Identify which cell holds the provided text, then report its [X, Y] central coordinate. 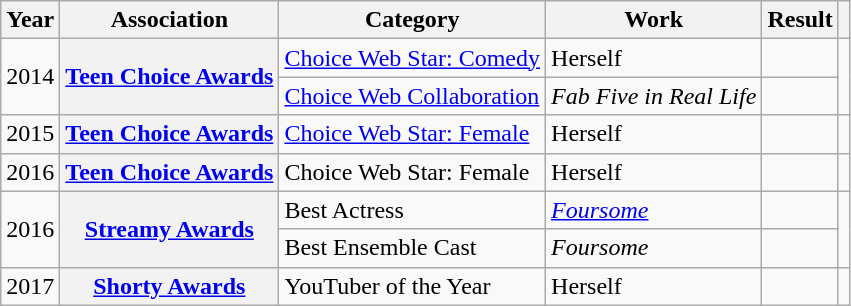
Shorty Awards [170, 286]
Result [800, 20]
Choice Web Star: Comedy [412, 58]
Streamy Awards [170, 229]
Work [654, 20]
Fab Five in Real Life [654, 96]
YouTuber of the Year [412, 286]
Category [412, 20]
Year [30, 20]
2017 [30, 286]
Best Ensemble Cast [412, 248]
Choice Web Collaboration [412, 96]
Best Actress [412, 210]
2015 [30, 134]
2014 [30, 77]
Association [170, 20]
